Identify which cell holds the provided text, then report its (X, Y) central coordinate. 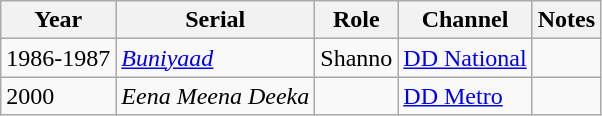
Eena Meena Deeka (216, 96)
Year (58, 20)
2000 (58, 96)
Notes (566, 20)
DD Metro (465, 96)
Channel (465, 20)
Role (356, 20)
1986-1987 (58, 58)
Buniyaad (216, 58)
Shanno (356, 58)
DD National (465, 58)
Serial (216, 20)
